Capture the cell that displays the provided text and extract its (x, y) central coordinate. 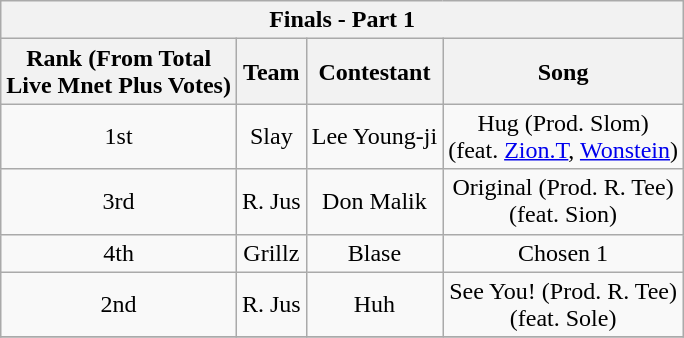
Original (Prod. R. Tee)(feat. Sion) (564, 202)
Song (564, 72)
1st (119, 136)
Team (271, 72)
See You! (Prod. R. Tee)(feat. Sole) (564, 304)
Hug (Prod. Slom)(feat. Zion.T, Wonstein) (564, 136)
Finals - Part 1 (342, 20)
Don Malik (374, 202)
Huh (374, 304)
2nd (119, 304)
Rank (From TotalLive Mnet Plus Votes) (119, 72)
Chosen 1 (564, 253)
Lee Young-ji (374, 136)
Contestant (374, 72)
Grillz (271, 253)
3rd (119, 202)
Slay (271, 136)
4th (119, 253)
Blase (374, 253)
